Return the [X, Y] coordinate for the center point of the cell that contains the specified text.  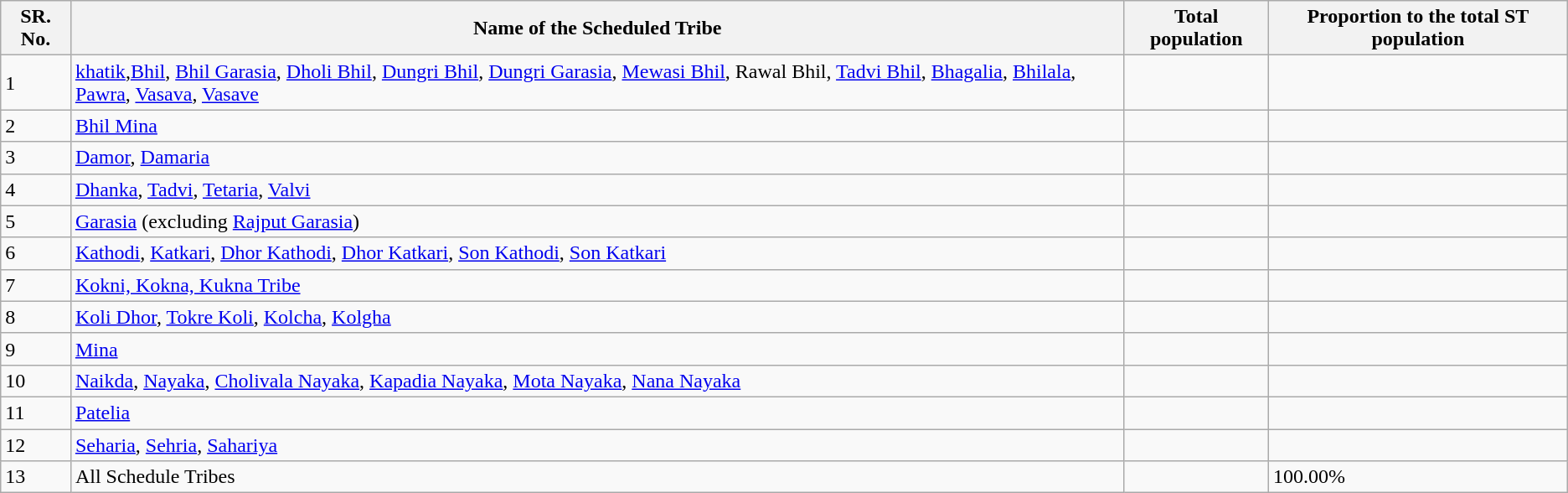
12 [36, 445]
1 [36, 82]
Patelia [597, 413]
Name of the Scheduled Tribe [597, 29]
4 [36, 189]
11 [36, 413]
100.00% [1419, 477]
9 [36, 349]
8 [36, 317]
3 [36, 158]
Koli Dhor, Tokre Koli, Kolcha, Kolgha [597, 317]
Kokni, Kokna, Kukna Tribe [597, 285]
5 [36, 221]
Total population [1196, 29]
13 [36, 477]
Mina [597, 349]
SR. No. [36, 29]
7 [36, 285]
2 [36, 126]
khatik,Bhil, Bhil Garasia, Dholi Bhil, Dungri Bhil, Dungri Garasia, Mewasi Bhil, Rawal Bhil, Tadvi Bhil, Bhagalia, Bhilala, Pawra, Vasava, Vasave [597, 82]
Kathodi, Katkari, Dhor Kathodi, Dhor Katkari, Son Kathodi, Son Katkari [597, 253]
Dhanka, Tadvi, Tetaria, Valvi [597, 189]
Seharia, Sehria, Sahariya [597, 445]
Garasia (excluding Rajput Garasia) [597, 221]
Bhil Mina [597, 126]
Proportion to the total ST population [1419, 29]
10 [36, 381]
Naikda, Nayaka, Cholivala Nayaka, Kapadia Nayaka, Mota Nayaka, Nana Nayaka [597, 381]
All Schedule Tribes [597, 477]
6 [36, 253]
Damor, Damaria [597, 158]
